Identify which cell holds the provided text, then report its (X, Y) central coordinate. 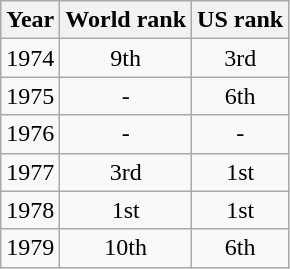
1977 (30, 172)
1978 (30, 210)
1976 (30, 134)
1974 (30, 58)
1975 (30, 96)
US rank (240, 20)
Year (30, 20)
9th (126, 58)
10th (126, 248)
World rank (126, 20)
1979 (30, 248)
